For the text-containing cell, return its midpoint in (x, y) coordinate format. 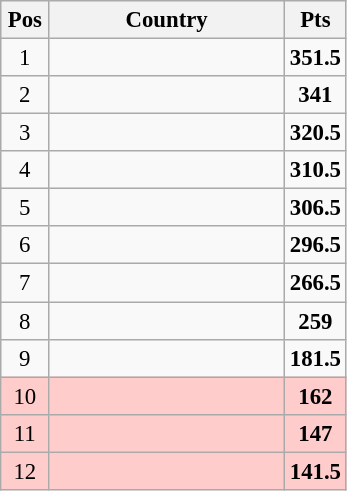
4 (25, 170)
296.5 (315, 245)
9 (25, 358)
162 (315, 396)
141.5 (315, 471)
10 (25, 396)
320.5 (315, 133)
6 (25, 245)
266.5 (315, 283)
147 (315, 433)
341 (315, 95)
351.5 (315, 58)
181.5 (315, 358)
Pts (315, 20)
5 (25, 208)
2 (25, 95)
259 (315, 321)
306.5 (315, 208)
11 (25, 433)
8 (25, 321)
12 (25, 471)
310.5 (315, 170)
1 (25, 58)
3 (25, 133)
Country (167, 20)
Pos (25, 20)
7 (25, 283)
